Identify which cell holds the provided text, then report its (x, y) central coordinate. 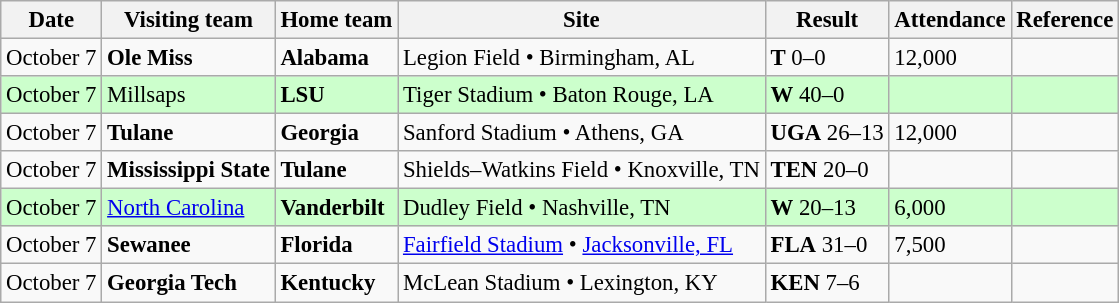
KEN 7–6 (827, 283)
Millsaps (188, 95)
Result (827, 20)
6,000 (950, 208)
Sanford Stadium • Athens, GA (582, 133)
TEN 20–0 (827, 170)
Alabama (336, 58)
Sewanee (188, 245)
Mississippi State (188, 170)
T 0–0 (827, 58)
W 40–0 (827, 95)
Home team (336, 20)
Reference (1065, 20)
Site (582, 20)
Legion Field • Birmingham, AL (582, 58)
McLean Stadium • Lexington, KY (582, 283)
Attendance (950, 20)
Shields–Watkins Field • Knoxville, TN (582, 170)
UGA 26–13 (827, 133)
FLA 31–0 (827, 245)
Ole Miss (188, 58)
Georgia Tech (188, 283)
7,500 (950, 245)
Georgia (336, 133)
W 20–13 (827, 208)
Vanderbilt (336, 208)
Florida (336, 245)
North Carolina (188, 208)
Dudley Field • Nashville, TN (582, 208)
Kentucky (336, 283)
Visiting team (188, 20)
LSU (336, 95)
Fairfield Stadium • Jacksonville, FL (582, 245)
Date (52, 20)
Tiger Stadium • Baton Rouge, LA (582, 95)
